Extract the (x, y) coordinate from the center of the cell holding the provided text.  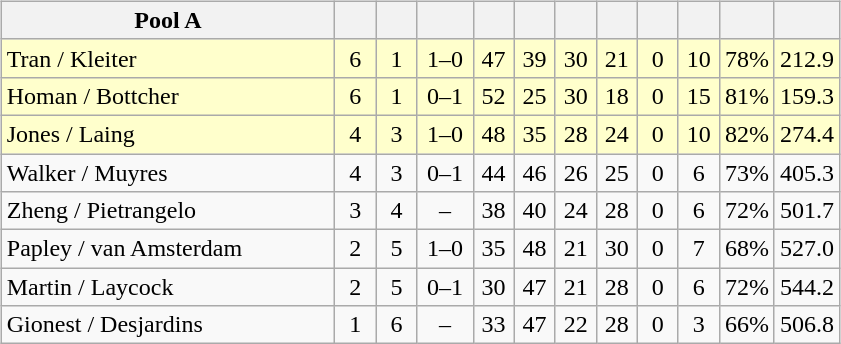
405.3 (806, 173)
82% (746, 134)
38 (494, 211)
66% (746, 325)
Jones / Laing (168, 134)
81% (746, 96)
39 (534, 58)
40 (534, 211)
544.2 (806, 287)
506.8 (806, 325)
274.4 (806, 134)
Pool A (168, 20)
18 (616, 96)
Gionest / Desjardins (168, 325)
Zheng / Pietrangelo (168, 211)
44 (494, 173)
212.9 (806, 58)
46 (534, 173)
22 (576, 325)
Walker / Muyres (168, 173)
15 (698, 96)
527.0 (806, 249)
501.7 (806, 211)
68% (746, 249)
78% (746, 58)
7 (698, 249)
Martin / Laycock (168, 287)
159.3 (806, 96)
26 (576, 173)
52 (494, 96)
Tran / Kleiter (168, 58)
33 (494, 325)
73% (746, 173)
Homan / Bottcher (168, 96)
Papley / van Amsterdam (168, 249)
